Identify which cell holds the provided text, then report its [X, Y] central coordinate. 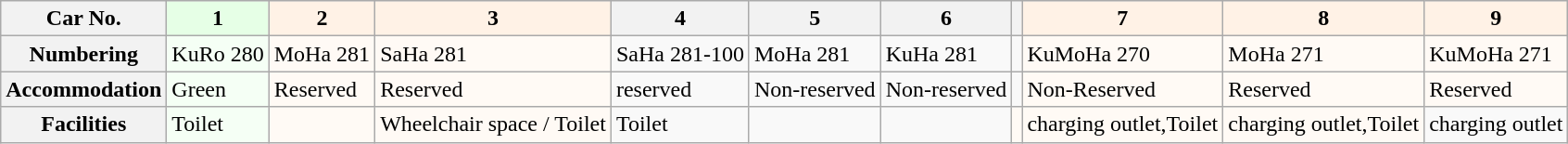
Car No. [83, 19]
Wheelchair space / Toilet [493, 124]
2 [322, 19]
6 [946, 19]
5 [815, 19]
KuMoHa 270 [1123, 54]
9 [1496, 19]
Accommodation [83, 89]
SaHa 281 [493, 54]
MoHa 271 [1323, 54]
1 [218, 19]
3 [493, 19]
KuRo 280 [218, 54]
charging outlet [1496, 124]
SaHa 281-100 [680, 54]
8 [1323, 19]
Non-Reserved [1123, 89]
7 [1123, 19]
KuMoHa 271 [1496, 54]
Facilities [83, 124]
Numbering [83, 54]
reserved [680, 89]
Green [218, 89]
KuHa 281 [946, 54]
4 [680, 19]
